Extract the (X, Y) coordinate from the center of the cell holding the provided text.  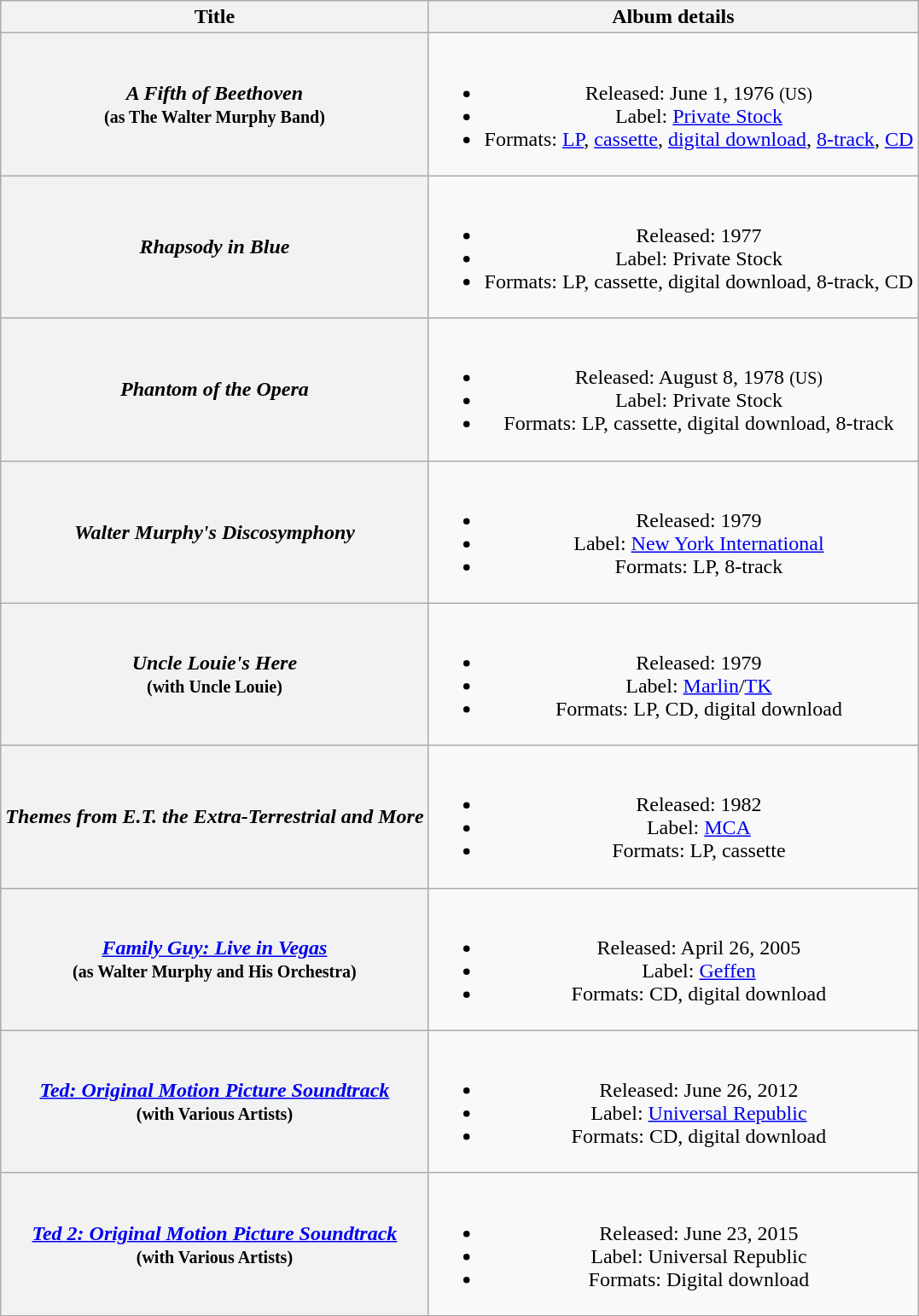
Released: 1979Label: Marlin/TKFormats: LP, CD, digital download (673, 674)
Released: June 1, 1976 (US)Label: Private StockFormats: LP, cassette, digital download, 8-track, CD (673, 104)
Released: 1977Label: Private StockFormats: LP, cassette, digital download, 8-track, CD (673, 247)
Released: 1979Label: New York InternationalFormats: LP, 8-track (673, 532)
A Fifth of Beethoven (as The Walter Murphy Band) (215, 104)
Rhapsody in Blue (215, 247)
Released: April 26, 2005Label: GeffenFormats: CD, digital download (673, 959)
Released: August 8, 1978 (US)Label: Private StockFormats: LP, cassette, digital download, 8-track (673, 389)
Themes from E.T. the Extra-Terrestrial and More (215, 817)
Ted 2: Original Motion Picture Soundtrack (with Various Artists) (215, 1244)
Released: June 23, 2015Label: Universal RepublicFormats: Digital download (673, 1244)
Phantom of the Opera (215, 389)
Ted: Original Motion Picture Soundtrack (with Various Artists) (215, 1102)
Released: June 26, 2012Label: Universal RepublicFormats: CD, digital download (673, 1102)
Released: 1982Label: MCAFormats: LP, cassette (673, 817)
Title (215, 17)
Walter Murphy's Discosymphony (215, 532)
Family Guy: Live in Vegas (as Walter Murphy and His Orchestra) (215, 959)
Uncle Louie's Here (with Uncle Louie) (215, 674)
Album details (673, 17)
